Scan for the cell matching the given text and deliver its [X, Y] coordinate at center. 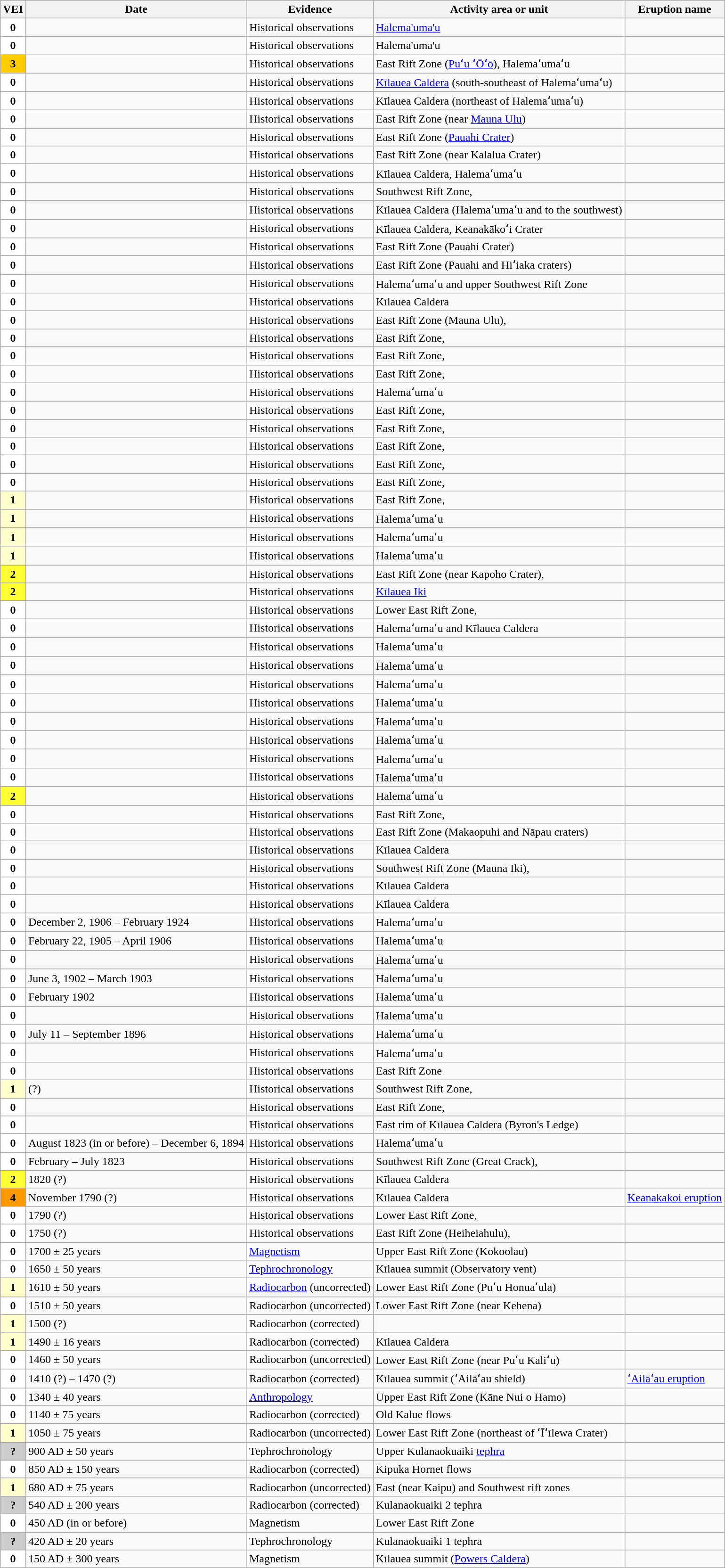
Kīlauea summit (ʻAilāʻau shield) [499, 1379]
900 AD ± 50 years [136, 1451]
Evidence [310, 9]
1050 ± 75 years [136, 1433]
1460 ± 50 years [136, 1360]
August 1823 (in or before) – December 6, 1894 [136, 1143]
February – July 1823 [136, 1161]
1510 ± 50 years [136, 1305]
June 3, 1902 – March 1903 [136, 978]
East Rift Zone (near Mauna Ulu) [499, 119]
Anthropology [310, 1396]
East Rift Zone (near Kalalua Crater) [499, 155]
East Rift Zone (Pauahi and Hiʻiaka craters) [499, 265]
ʻAilāʻau eruption [675, 1379]
Upper East Rift Zone (Kāne Nui o Hamo) [499, 1396]
1700 ± 25 years [136, 1251]
Halemaʻumaʻu and upper Southwest Rift Zone [499, 284]
1500 (?) [136, 1323]
1790 (?) [136, 1215]
680 AD ± 75 years [136, 1487]
1650 ± 50 years [136, 1269]
February 22, 1905 – April 1906 [136, 941]
February 1902 [136, 997]
1140 ± 75 years [136, 1415]
1750 (?) [136, 1233]
1410 (?) – 1470 (?) [136, 1379]
East rim of Kīlauea Caldera (Byron's Ledge) [499, 1125]
1490 ± 16 years [136, 1341]
Eruption name [675, 9]
Upper East Rift Zone (Kokoolau) [499, 1251]
Keanakakoi eruption [675, 1197]
Lower East Rift Zone (near Puʻu Kaliʻu) [499, 1360]
Kīlauea summit (Observatory vent) [499, 1269]
Kīlauea Iki [499, 592]
Kīlauea Caldera (south-southeast of Halemaʻumaʻu) [499, 82]
Kīlauea Caldera (northeast of Halemaʻumaʻu) [499, 101]
4 [13, 1197]
Kīlauea Caldera, Keanakākoʻi Crater [499, 229]
150 AD ± 300 years [136, 1559]
420 AD ± 20 years [136, 1541]
1820 (?) [136, 1179]
East Rift Zone [499, 1071]
VEI [13, 9]
1610 ± 50 years [136, 1288]
850 AD ± 150 years [136, 1469]
Kulanaokuaiki 1 tephra [499, 1541]
540 AD ± 200 years [136, 1505]
July 11 – September 1896 [136, 1034]
Kīlauea Caldera (Halemaʻumaʻu and to the southwest) [499, 210]
Lower East Rift Zone (Puʻu Honuaʻula) [499, 1288]
East Rift Zone (Mauna Ulu), [499, 320]
Lower East Rift Zone (near Kehena) [499, 1305]
East Rift Zone (Puʻu ʻŌʻō), Halemaʻumaʻu [499, 64]
Kulanaokuaiki 2 tephra [499, 1505]
December 2, 1906 – February 1924 [136, 922]
1340 ± 40 years [136, 1396]
Date [136, 9]
Activity area or unit [499, 9]
Southwest Rift Zone (Great Crack), [499, 1161]
East Rift Zone (near Kapoho Crater), [499, 574]
450 AD (in or before) [136, 1523]
Kīlauea summit (Powers Caldera) [499, 1559]
Lower East Rift Zone [499, 1523]
Halemaʻumaʻu and Kīlauea Caldera [499, 628]
3 [13, 64]
Upper Kulanaokuaiki tephra [499, 1451]
Old Kalue flows [499, 1415]
East Rift Zone (Makaopuhi and Nāpau craters) [499, 832]
(?) [136, 1089]
November 1790 (?) [136, 1197]
East Rift Zone (Heiheiahulu), [499, 1233]
Kipuka Hornet flows [499, 1469]
Southwest Rift Zone (Mauna Iki), [499, 868]
Lower East Rift Zone (northeast of ʻĪʻīlewa Crater) [499, 1433]
East (near Kaipu) and Southwest rift zones [499, 1487]
Kīlauea Caldera, Halemaʻumaʻu [499, 173]
